Determine the [X, Y] coordinate at the center of the cell enclosing the given text.  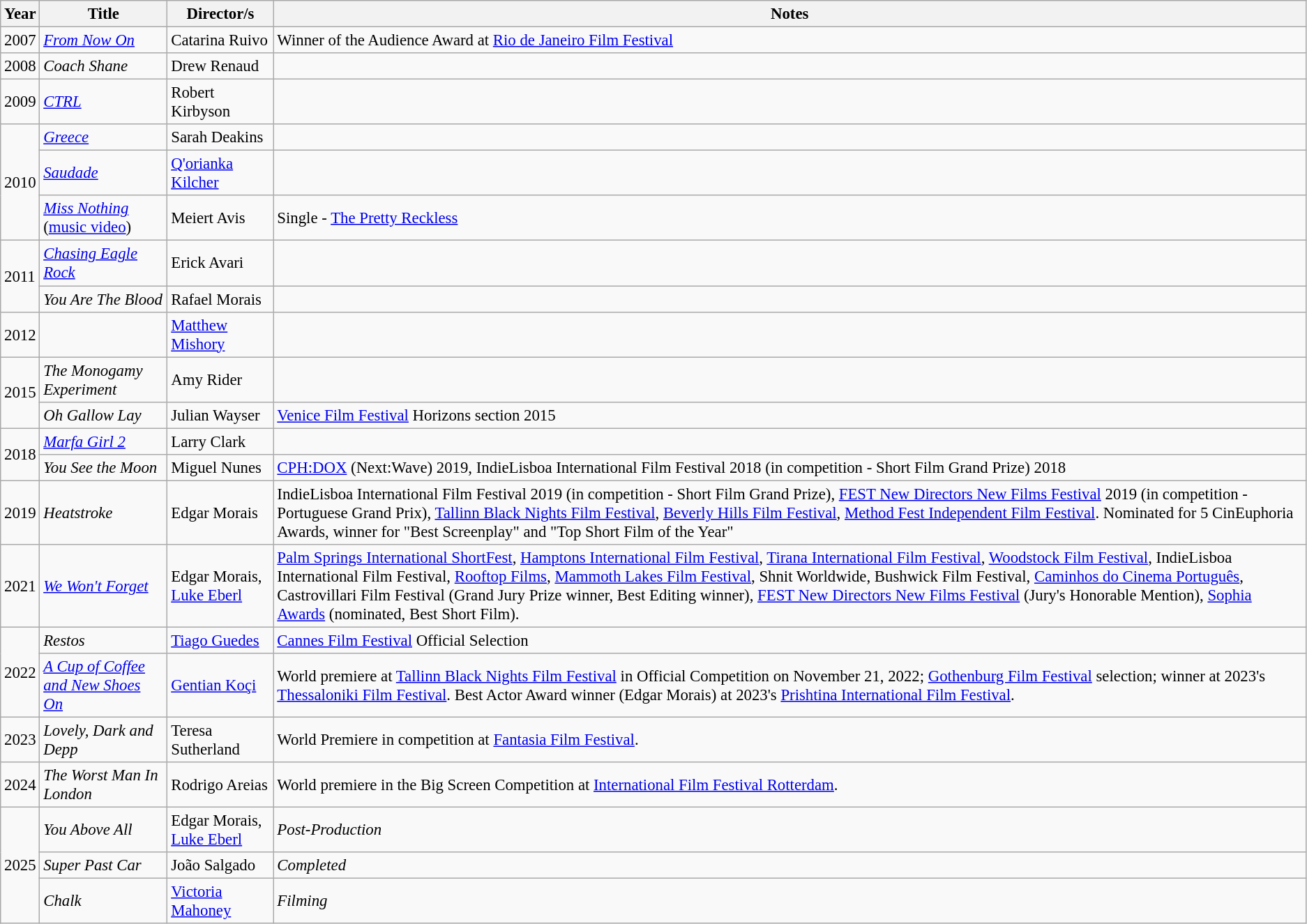
You See the Moon [103, 468]
Teresa Sutherland [220, 741]
Winner of the Audience Award at Rio de Janeiro Film Festival [790, 40]
You Above All [103, 830]
Q'orianka Kilcher [220, 173]
A Cup of Coffee and New Shoes On [103, 686]
Chalk [103, 901]
2019 [20, 513]
Notes [790, 14]
CPH:DOX (Next:Wave) 2019, IndieLisboa International Film Festival 2018 (in competition - Short Film Grand Prize) 2018 [790, 468]
Completed [790, 865]
Chasing Eagle Rock [103, 264]
Julian Wayser [220, 415]
Restos [103, 640]
Edgar Morais [220, 513]
Lovely, Dark and Depp [103, 741]
Heatstroke [103, 513]
You Are The Blood [103, 299]
The Monogamy Experiment [103, 379]
2010 [20, 183]
Filming [790, 901]
We Won't Forget [103, 586]
Rafael Morais [220, 299]
World Premiere in competition at Fantasia Film Festival. [790, 741]
Marfa Girl 2 [103, 441]
The Worst Man In London [103, 785]
2024 [20, 785]
Miss Nothing (music video) [103, 218]
Gentian Koçi [220, 686]
Meiert Avis [220, 218]
2023 [20, 741]
2025 [20, 866]
Sarah Deakins [220, 137]
2022 [20, 672]
Venice Film Festival Horizons section 2015 [790, 415]
Saudade [103, 173]
Rodrigo Areias [220, 785]
CTRL [103, 102]
2012 [20, 335]
2008 [20, 66]
Oh Gallow Lay [103, 415]
2011 [20, 276]
Drew Renaud [220, 66]
2021 [20, 586]
Year [20, 14]
Larry Clark [220, 441]
World premiere in the Big Screen Competition at International Film Festival Rotterdam. [790, 785]
Post-Production [790, 830]
Catarina Ruivo [220, 40]
From Now On [103, 40]
Single - The Pretty Reckless [790, 218]
2015 [20, 393]
2009 [20, 102]
2018 [20, 455]
Amy Rider [220, 379]
Director/s [220, 14]
Victoria Mahoney [220, 901]
2007 [20, 40]
João Salgado [220, 865]
Miguel Nunes [220, 468]
Erick Avari [220, 264]
Super Past Car [103, 865]
Matthew Mishory [220, 335]
Robert Kirbyson [220, 102]
Cannes Film Festival Official Selection [790, 640]
Greece [103, 137]
Coach Shane [103, 66]
Title [103, 14]
Tiago Guedes [220, 640]
